Determine the [X, Y] coordinate at the center of the cell enclosing the given text.  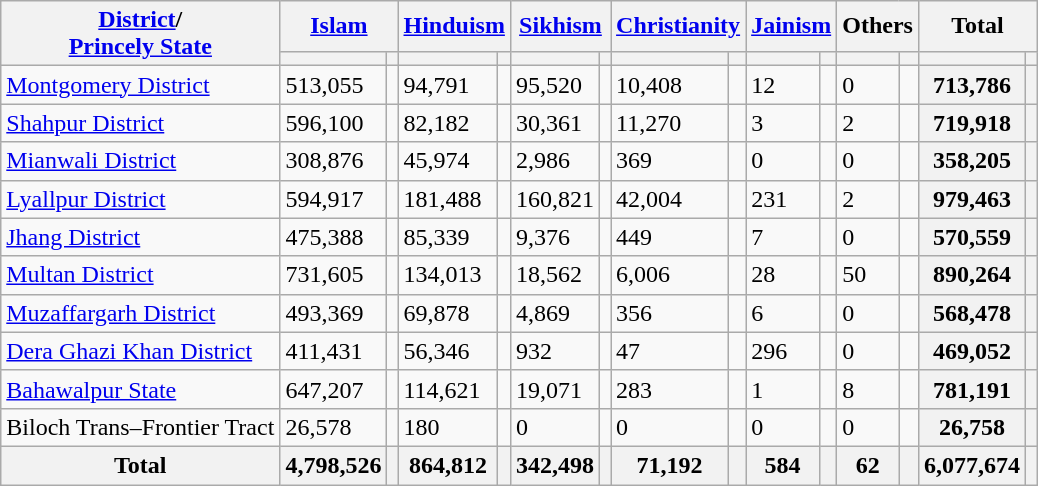
28 [783, 275]
283 [670, 389]
30,361 [554, 123]
719,918 [972, 123]
513,055 [334, 85]
District/Princely State [140, 34]
6 [783, 313]
42,004 [670, 199]
411,431 [334, 351]
356 [670, 313]
2,986 [554, 161]
18,562 [554, 275]
6,077,674 [972, 465]
50 [868, 275]
Montgomery District [140, 85]
Biloch Trans–Frontier Tract [140, 427]
85,339 [448, 237]
568,478 [972, 313]
Others [878, 26]
95,520 [554, 85]
8 [868, 389]
3 [783, 123]
71,192 [670, 465]
Dera Ghazi Khan District [140, 351]
19,071 [554, 389]
11,270 [670, 123]
Christianity [678, 26]
493,369 [334, 313]
Islam [339, 26]
594,917 [334, 199]
890,264 [972, 275]
308,876 [334, 161]
69,878 [448, 313]
160,821 [554, 199]
134,013 [448, 275]
369 [670, 161]
Lyallpur District [140, 199]
Mianwali District [140, 161]
56,346 [448, 351]
296 [783, 351]
Jhang District [140, 237]
45,974 [448, 161]
82,182 [448, 123]
94,791 [448, 85]
114,621 [448, 389]
26,758 [972, 427]
12 [783, 85]
1 [783, 389]
47 [670, 351]
Shahpur District [140, 123]
Sikhism [560, 26]
6,006 [670, 275]
469,052 [972, 351]
4,798,526 [334, 465]
449 [670, 237]
570,559 [972, 237]
584 [783, 465]
26,578 [334, 427]
342,498 [554, 465]
62 [868, 465]
Bahawalpur State [140, 389]
180 [448, 427]
9,376 [554, 237]
731,605 [334, 275]
932 [554, 351]
10,408 [670, 85]
781,191 [972, 389]
7 [783, 237]
Hinduism [454, 26]
596,100 [334, 123]
Jainism [792, 26]
231 [783, 199]
Muzaffargarh District [140, 313]
864,812 [448, 465]
Multan District [140, 275]
181,488 [448, 199]
713,786 [972, 85]
4,869 [554, 313]
358,205 [972, 161]
647,207 [334, 389]
979,463 [972, 199]
475,388 [334, 237]
